Pinpoint the cell where the given text exists, returning its [x, y] midpoint coordinate. 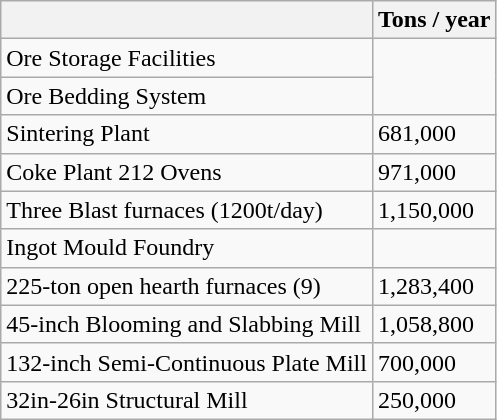
250,000 [434, 400]
Tons / year [434, 20]
681,000 [434, 134]
Coke Plant 212 Ovens [187, 172]
1,150,000 [434, 210]
Ore Storage Facilities [187, 58]
Ore Bedding System [187, 96]
45-inch Blooming and Slabbing Mill [187, 324]
Three Blast furnaces (1200t/day) [187, 210]
1,283,400 [434, 286]
700,000 [434, 362]
132-inch Semi-Continuous Plate Mill [187, 362]
971,000 [434, 172]
Sintering Plant [187, 134]
Ingot Mould Foundry [187, 248]
1,058,800 [434, 324]
32in-26in Structural Mill [187, 400]
225-ton open hearth furnaces (9) [187, 286]
